Scan for the cell matching the given text and deliver its [x, y] coordinate at center. 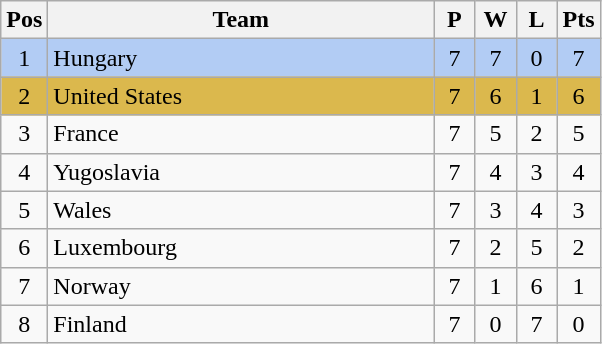
Finland [241, 324]
Pos [24, 20]
France [241, 134]
L [536, 20]
Pts [578, 20]
Wales [241, 210]
Norway [241, 286]
P [454, 20]
Hungary [241, 58]
Luxembourg [241, 248]
United States [241, 96]
Yugoslavia [241, 172]
8 [24, 324]
Team [241, 20]
W [496, 20]
